Detect which cell encompasses the target text, then output its [x, y] center coordinate. 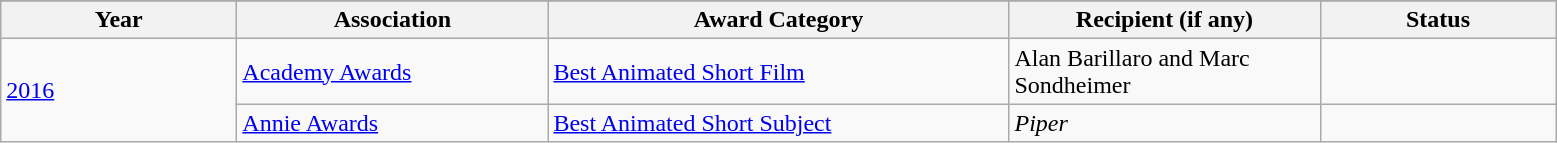
Best Animated Short Subject [778, 123]
Status [1438, 20]
Year [119, 20]
Piper [1164, 123]
Academy Awards [392, 72]
Best Animated Short Film [778, 72]
Award Category [778, 20]
Association [392, 20]
2016 [119, 90]
Recipient (if any) [1164, 20]
Annie Awards [392, 123]
Alan Barillaro and Marc Sondheimer [1164, 72]
